Identify which cell holds the provided text, then report its (X, Y) central coordinate. 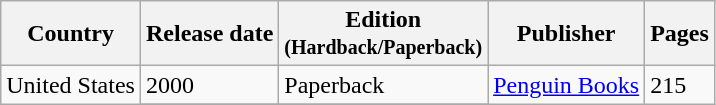
Edition(Hardback/Paperback) (384, 34)
Country (71, 34)
Publisher (566, 34)
215 (680, 85)
Pages (680, 34)
Paperback (384, 85)
2000 (209, 85)
Release date (209, 34)
United States (71, 85)
Penguin Books (566, 85)
